Output the (X, Y) coordinate of the center of the cell containing the given text.  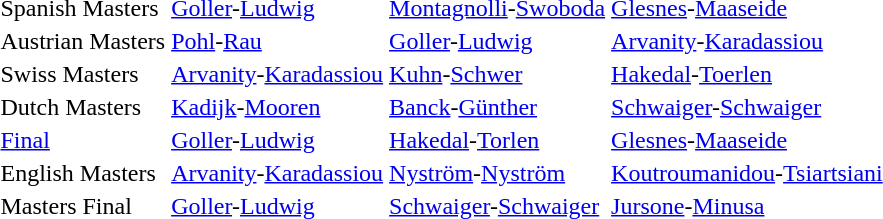
Hakedal-Torlen (498, 140)
Pohl-Rau (278, 41)
Kadijk-Mooren (278, 107)
Nyström-Nyström (498, 173)
Banck-Günther (498, 107)
Kuhn-Schwer (498, 74)
